Detect which cell encompasses the target text, then output its (X, Y) center coordinate. 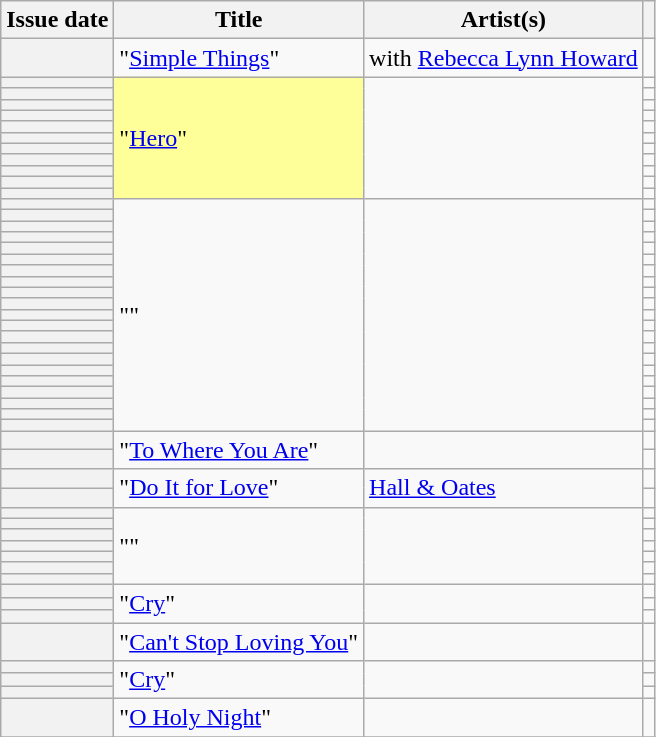
with Rebecca Lynn Howard (504, 58)
Artist(s) (504, 20)
Title (239, 20)
"Simple Things" (239, 58)
"O Holy Night" (239, 718)
"Hero" (239, 138)
"Can't Stop Loving You" (239, 641)
Issue date (58, 20)
Hall & Oates (504, 488)
"To Where You Are" (239, 450)
"Do It for Love" (239, 488)
